Return [X, Y] of the center of cell containing provided text 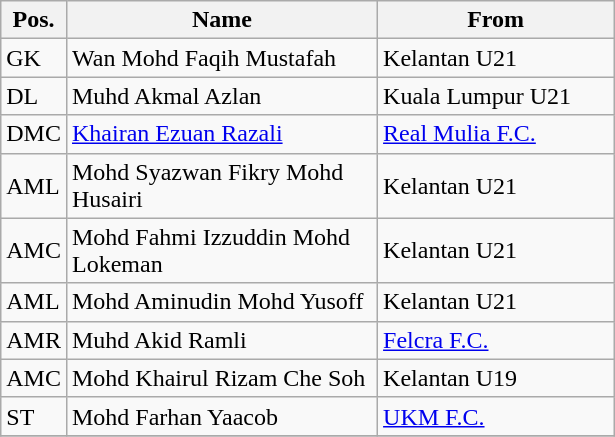
Mohd Khairul Rizam Che Soh [222, 378]
GK [34, 58]
AMR [34, 340]
Felcra F.C. [496, 340]
ST [34, 416]
Mohd Fahmi Izzuddin Mohd Lokeman [222, 250]
UKM F.C. [496, 416]
DL [34, 96]
Pos. [34, 20]
From [496, 20]
Mohd Farhan Yaacob [222, 416]
Muhd Akmal Azlan [222, 96]
Kuala Lumpur U21 [496, 96]
Muhd Akid Ramli [222, 340]
Khairan Ezuan Razali [222, 134]
Mohd Aminudin Mohd Yusoff [222, 302]
Mohd Syazwan Fikry Mohd Husairi [222, 186]
DMC [34, 134]
Name [222, 20]
Wan Mohd Faqih Mustafah [222, 58]
Real Mulia F.C. [496, 134]
Kelantan U19 [496, 378]
